Capture the cell that displays the provided text and extract its (X, Y) central coordinate. 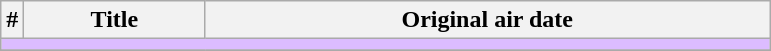
Original air date (488, 20)
# (12, 20)
Title (114, 20)
